Scan for the cell matching the given text and deliver its (X, Y) coordinate at center. 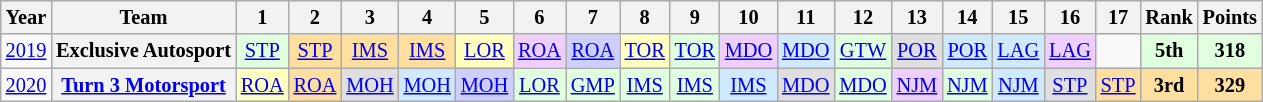
11 (806, 17)
Exclusive Autosport (144, 51)
GMP (593, 85)
Points (1230, 17)
14 (967, 17)
2020 (26, 85)
7 (593, 17)
10 (748, 17)
6 (540, 17)
318 (1230, 51)
Turn 3 Motorsport (144, 85)
9 (695, 17)
4 (428, 17)
3 (370, 17)
13 (917, 17)
GTW (862, 51)
8 (645, 17)
5th (1170, 51)
15 (1019, 17)
12 (862, 17)
2019 (26, 51)
2 (316, 17)
329 (1230, 85)
Year (26, 17)
1 (262, 17)
17 (1118, 17)
Rank (1170, 17)
16 (1070, 17)
5 (484, 17)
Team (144, 17)
3rd (1170, 85)
